Capture the cell that displays the provided text and extract its (X, Y) central coordinate. 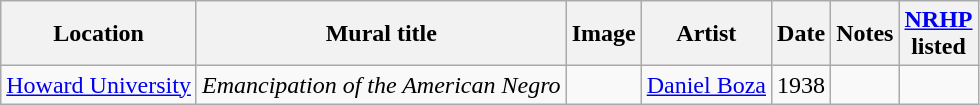
Emancipation of the American Negro (381, 85)
Mural title (381, 34)
Location (99, 34)
Daniel Boza (706, 85)
Artist (706, 34)
Date (802, 34)
NRHPlisted (938, 34)
Image (604, 34)
Notes (865, 34)
1938 (802, 85)
Howard University (99, 85)
